Return the (x, y) coordinate for the center point of the cell that contains the specified text.  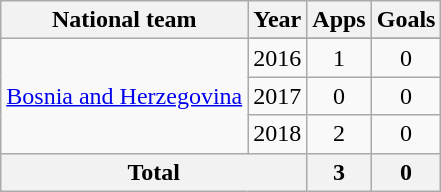
Total (154, 172)
Apps (339, 20)
2016 (278, 58)
Goals (406, 20)
Bosnia and Herzegovina (124, 96)
Year (278, 20)
2017 (278, 96)
National team (124, 20)
2 (339, 134)
3 (339, 172)
1 (339, 58)
2018 (278, 134)
